Detect which cell encompasses the target text, then output its (X, Y) center coordinate. 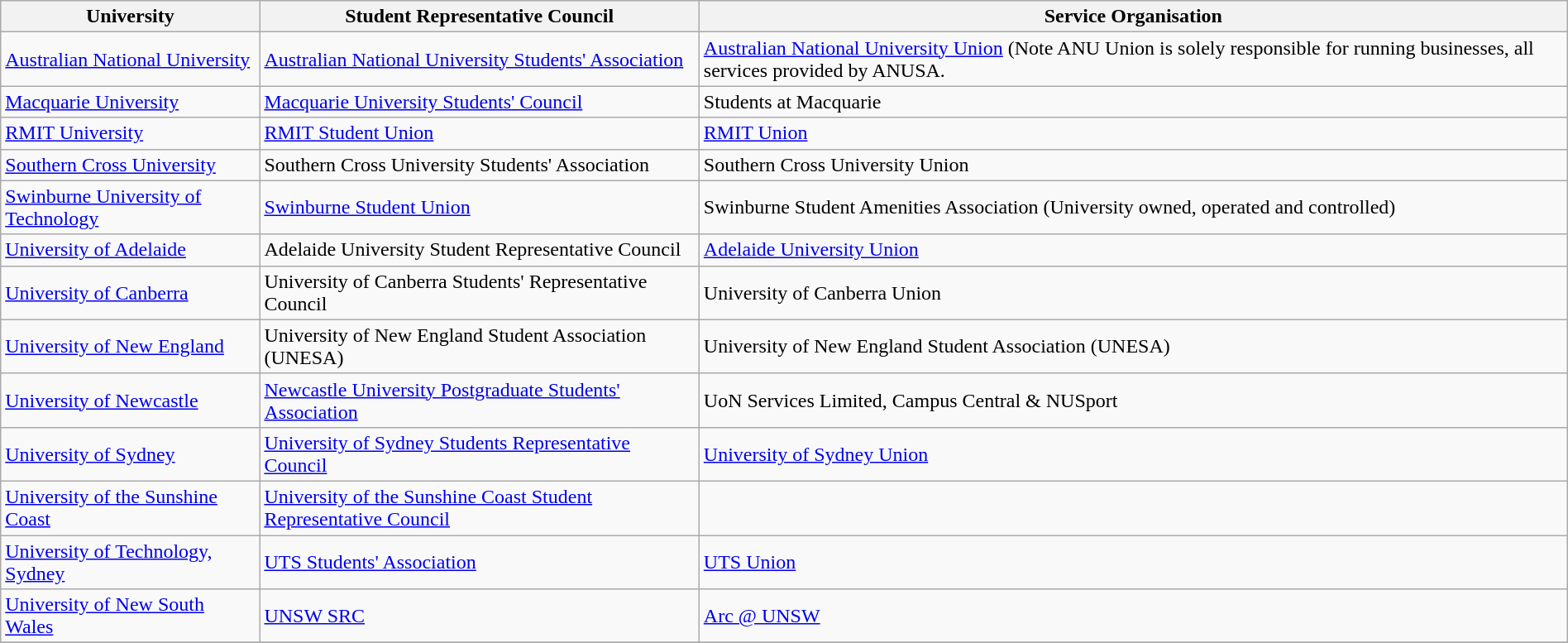
University of New South Wales (131, 616)
University of the Sunshine Coast (131, 508)
Australian National University (131, 60)
University of Canberra Union (1133, 293)
University of New England (131, 346)
Southern Cross University Union (1133, 165)
University of Technology, Sydney (131, 561)
Australian National University Students' Association (480, 60)
UoN Services Limited, Campus Central & NUSport (1133, 401)
University of Newcastle (131, 401)
UTS Union (1133, 561)
Swinburne University of Technology (131, 207)
University of Sydney Union (1133, 453)
Southern Cross University Students' Association (480, 165)
Australian National University Union (Note ANU Union is solely responsible for running businesses, all services provided by ANUSA. (1133, 60)
RMIT University (131, 133)
Swinburne Student Union (480, 207)
Adelaide University Union (1133, 250)
University of the Sunshine Coast Student Representative Council (480, 508)
UTS Students' Association (480, 561)
Macquarie University (131, 102)
University of Canberra Students' Representative Council (480, 293)
Swinburne Student Amenities Association (University owned, operated and controlled) (1133, 207)
University of Sydney (131, 453)
Southern Cross University (131, 165)
RMIT Student Union (480, 133)
RMIT Union (1133, 133)
Newcastle University Postgraduate Students' Association (480, 401)
Adelaide University Student Representative Council (480, 250)
Macquarie University Students' Council (480, 102)
University of Canberra (131, 293)
Service Organisation (1133, 17)
University of Sydney Students Representative Council (480, 453)
University of Adelaide (131, 250)
Student Representative Council (480, 17)
Arc @ UNSW (1133, 616)
Students at Macquarie (1133, 102)
UNSW SRC (480, 616)
University (131, 17)
